Find where the given text appears and provide that cell's center as [X, Y] coordinate. 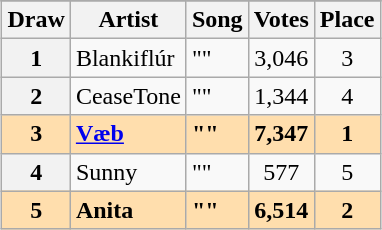
Væb [128, 134]
Anita [128, 210]
3,046 [281, 58]
Votes [281, 20]
6,514 [281, 210]
Draw [36, 20]
1,344 [281, 96]
CeaseTone [128, 96]
Song [217, 20]
Blankiflúr [128, 58]
Sunny [128, 172]
7,347 [281, 134]
577 [281, 172]
Artist [128, 20]
Place [347, 20]
